Provide the [X, Y] coordinate of the cell's center where the given text is located.  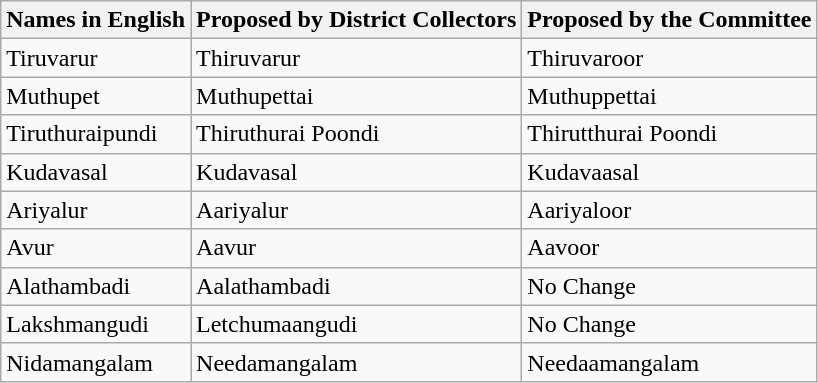
Kudavaasal [670, 172]
Alathambadi [96, 286]
Tiruthuraipundi [96, 134]
Needaamangalam [670, 362]
Nidamangalam [96, 362]
Needamangalam [356, 362]
Tiruvarur [96, 58]
Ariyalur [96, 210]
Aariyalur [356, 210]
Muthuppettai [670, 96]
Thiruthurai Poondi [356, 134]
Thiruvarur [356, 58]
Muthupet [96, 96]
Thirutthurai Poondi [670, 134]
Aalathambadi [356, 286]
Thiruvaroor [670, 58]
Avur [96, 248]
Proposed by District Collectors [356, 20]
Aavoor [670, 248]
Aavur [356, 248]
Muthupettai [356, 96]
Letchumaangudi [356, 324]
Lakshmangudi [96, 324]
Proposed by the Committee [670, 20]
Names in English [96, 20]
Aariyaloor [670, 210]
